Return the (X, Y) coordinate for the center point of the cell that contains the specified text.  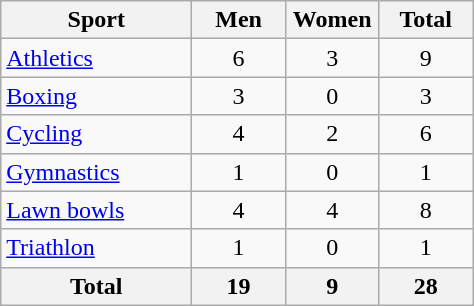
28 (426, 286)
Triathlon (96, 248)
Cycling (96, 134)
Sport (96, 20)
8 (426, 210)
19 (239, 286)
Men (239, 20)
Lawn bowls (96, 210)
Boxing (96, 96)
Gymnastics (96, 172)
2 (332, 134)
Women (332, 20)
Athletics (96, 58)
